Return [X, Y] of the center of cell containing provided text 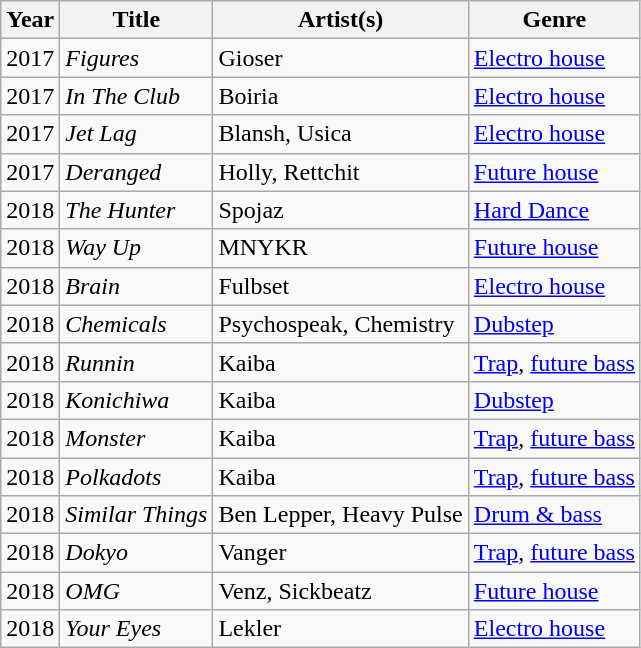
Venz, Sickbeatz [340, 591]
Blansh, Usica [340, 134]
Drum & bass [554, 515]
Hard Dance [554, 210]
Lekler [340, 629]
Title [136, 20]
Boiria [340, 96]
The Hunter [136, 210]
Fulbset [340, 286]
Monster [136, 438]
Chemicals [136, 324]
Psychospeak, Chemistry [340, 324]
Artist(s) [340, 20]
Dokyo [136, 553]
Similar Things [136, 515]
Holly, Rettchit [340, 172]
Brain [136, 286]
OMG [136, 591]
Spojaz [340, 210]
Figures [136, 58]
Gioser [340, 58]
Runnin [136, 362]
Konichiwa [136, 400]
Deranged [136, 172]
In The Club [136, 96]
Way Up [136, 248]
Jet Lag [136, 134]
Vanger [340, 553]
Your Eyes [136, 629]
MNYKR [340, 248]
Year [30, 20]
Genre [554, 20]
Polkadots [136, 477]
Ben Lepper, Heavy Pulse [340, 515]
